Return the [X, Y] coordinate for the center point of the cell that contains the specified text.  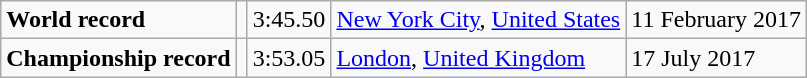
3:53.05 [289, 58]
London, United Kingdom [478, 58]
11 February 2017 [716, 20]
Championship record [118, 58]
New York City, United States [478, 20]
17 July 2017 [716, 58]
3:45.50 [289, 20]
World record [118, 20]
